Output the [x, y] coordinate of the center of the cell containing the given text.  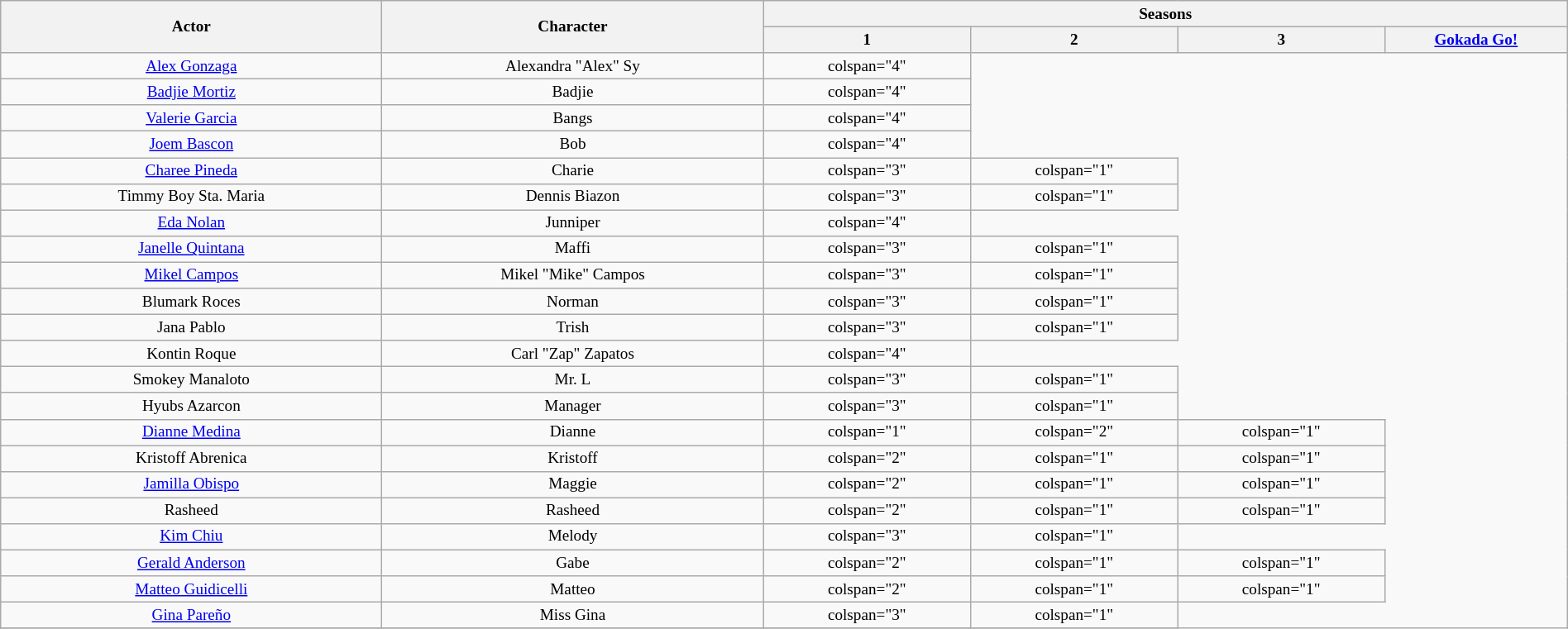
Matteo Guidicelli [192, 589]
Mikel "Mike" Campos [572, 275]
Kim Chiu [192, 536]
Smokey Manaloto [192, 380]
Joem Bascon [192, 145]
Jamilla Obispo [192, 484]
Gerald Anderson [192, 563]
Charee Pineda [192, 170]
3 [1281, 40]
Dianne [572, 432]
Gabe [572, 563]
Blumark Roces [192, 302]
Manager [572, 406]
Bangs [572, 118]
Matteo [572, 589]
Timmy Boy Sta. Maria [192, 197]
Dianne Medina [192, 432]
Eda Nolan [192, 223]
Dennis Biazon [572, 197]
Charie [572, 170]
Kristoff Abrenica [192, 458]
Bob [572, 145]
Badjie Mortiz [192, 92]
Gokada Go! [1475, 40]
2 [1074, 40]
Jana Pablo [192, 327]
Actor [192, 26]
Mr. L [572, 380]
Miss Gina [572, 615]
Valerie Garcia [192, 118]
Kontin Roque [192, 354]
Hyubs Azarcon [192, 406]
Melody [572, 536]
Junniper [572, 223]
Kristoff [572, 458]
Badjie [572, 92]
Norman [572, 302]
Alex Gonzaga [192, 66]
Mikel Campos [192, 275]
Seasons [1165, 14]
Maffi [572, 249]
Gina Pareño [192, 615]
Maggie [572, 484]
Character [572, 26]
Carl "Zap" Zapatos [572, 354]
Janelle Quintana [192, 249]
Trish [572, 327]
1 [867, 40]
Alexandra "Alex" Sy [572, 66]
